Pinpoint the cell where the given text exists, returning its [X, Y] midpoint coordinate. 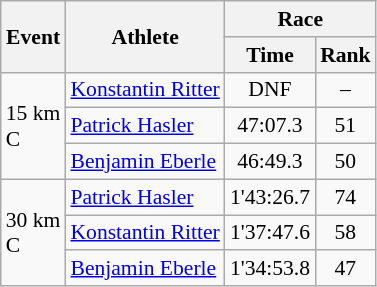
50 [346, 162]
74 [346, 197]
30 km C [34, 232]
1'43:26.7 [270, 197]
Race [300, 19]
58 [346, 233]
1'34:53.8 [270, 269]
Event [34, 36]
Rank [346, 55]
51 [346, 126]
Athlete [144, 36]
47:07.3 [270, 126]
Time [270, 55]
– [346, 90]
DNF [270, 90]
46:49.3 [270, 162]
47 [346, 269]
1'37:47.6 [270, 233]
15 km C [34, 126]
